Pinpoint the cell where the given text exists, returning its (x, y) midpoint coordinate. 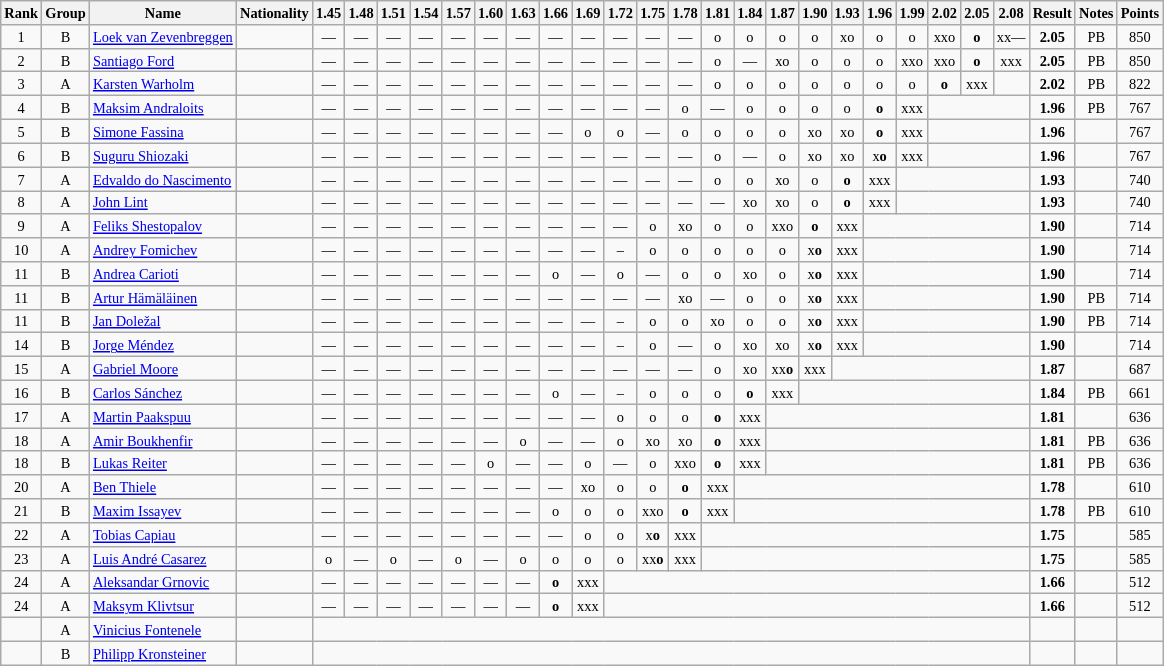
1.54 (426, 12)
6 (22, 155)
Aleksandar Grnovic (162, 582)
Maksym Klivtsur (162, 605)
9 (22, 226)
15 (22, 368)
1.51 (393, 12)
Notes (1096, 12)
Maxim Issayev (162, 510)
687 (1140, 368)
661 (1140, 392)
Luis André Casarez (162, 558)
Maksim Andraloits (162, 107)
Rank (22, 12)
Martin Paakspuu (162, 416)
Simone Fassina (162, 131)
1.69 (588, 12)
Nationality (274, 12)
Andrey Fomichev (162, 250)
7 (22, 178)
1.45 (328, 12)
Feliks Shestopalov (162, 226)
1.63 (523, 12)
2.08 (1011, 12)
5 (22, 131)
23 (22, 558)
1.57 (458, 12)
Tobias Capiau (162, 534)
Group (66, 12)
Jan Doležal (162, 321)
Suguru Shiozaki (162, 155)
1.48 (361, 12)
1.72 (620, 12)
1.60 (490, 12)
Artur Hämäläinen (162, 297)
Name (162, 12)
Ben Thiele (162, 487)
16 (22, 392)
Carlos Sánchez (162, 392)
20 (22, 487)
8 (22, 202)
Loek van Zevenbreggen (162, 36)
1 (22, 36)
Result (1052, 12)
Jorge Méndez (162, 344)
17 (22, 416)
Vinicius Fontenele (162, 629)
4 (22, 107)
Karsten Warholm (162, 84)
Amir Boukhenfir (162, 439)
xx— (1011, 36)
21 (22, 510)
Andrea Carioti (162, 273)
822 (1140, 84)
2 (22, 60)
3 (22, 84)
14 (22, 344)
Edvaldo do Nascimento (162, 178)
10 (22, 250)
Gabriel Moore (162, 368)
1.99 (912, 12)
John Lint (162, 202)
Santiago Ford (162, 60)
Lukas Reiter (162, 463)
Points (1140, 12)
Philipp Kronsteiner (162, 653)
22 (22, 534)
